Find where the given text appears and provide that cell's center as [X, Y] coordinate. 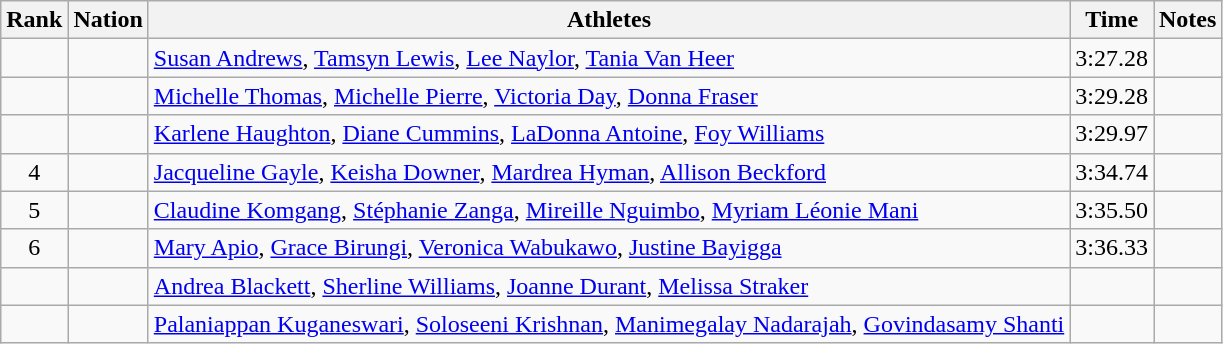
3:29.28 [1112, 96]
3:34.74 [1112, 172]
Nation [108, 20]
Susan Andrews, Tamsyn Lewis, Lee Naylor, Tania Van Heer [608, 58]
Jacqueline Gayle, Keisha Downer, Mardrea Hyman, Allison Beckford [608, 172]
5 [34, 210]
3:27.28 [1112, 58]
Mary Apio, Grace Birungi, Veronica Wabukawo, Justine Bayigga [608, 248]
Notes [1188, 20]
Karlene Haughton, Diane Cummins, LaDonna Antoine, Foy Williams [608, 134]
3:35.50 [1112, 210]
Time [1112, 20]
3:36.33 [1112, 248]
3:29.97 [1112, 134]
Andrea Blackett, Sherline Williams, Joanne Durant, Melissa Straker [608, 286]
Rank [34, 20]
Athletes [608, 20]
6 [34, 248]
4 [34, 172]
Michelle Thomas, Michelle Pierre, Victoria Day, Donna Fraser [608, 96]
Claudine Komgang, Stéphanie Zanga, Mireille Nguimbo, Myriam Léonie Mani [608, 210]
Palaniappan Kuganeswari, Soloseeni Krishnan, Manimegalay Nadarajah, Govindasamy Shanti [608, 324]
